Search for the cell housing the specified text and yield its [X, Y] center coordinate. 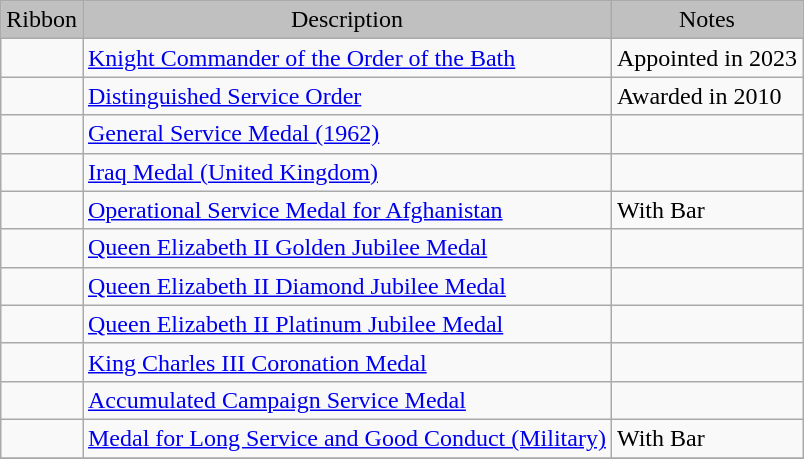
General Service Medal (1962) [346, 134]
Operational Service Medal for Afghanistan [346, 210]
Accumulated Campaign Service Medal [346, 400]
Description [346, 20]
Queen Elizabeth II Diamond Jubilee Medal [346, 286]
Queen Elizabeth II Golden Jubilee Medal [346, 248]
Iraq Medal (United Kingdom) [346, 172]
Queen Elizabeth II Platinum Jubilee Medal [346, 324]
Distinguished Service Order [346, 96]
Appointed in 2023 [706, 58]
Awarded in 2010 [706, 96]
Medal for Long Service and Good Conduct (Military) [346, 438]
Knight Commander of the Order of the Bath [346, 58]
Notes [706, 20]
King Charles III Coronation Medal [346, 362]
Ribbon [42, 20]
